From the cell containing the given text, extract its center point as [X, Y] coordinate. 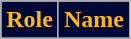
Role [30, 20]
Name [94, 20]
